Capture the cell that displays the provided text and extract its (x, y) central coordinate. 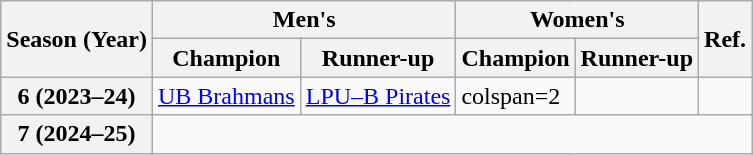
colspan=2 (516, 96)
Men's (304, 20)
Women's (578, 20)
7 (2024–25) (77, 134)
UB Brahmans (226, 96)
LPU–B Pirates (378, 96)
Season (Year) (77, 39)
Ref. (726, 39)
6 (2023–24) (77, 96)
